Pinpoint the cell where the given text exists, returning its (x, y) midpoint coordinate. 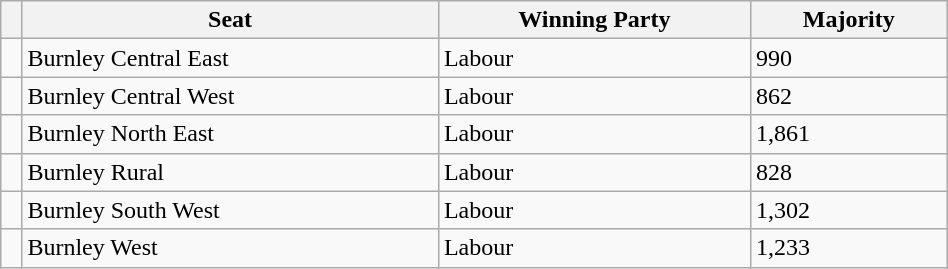
1,302 (848, 210)
1,861 (848, 134)
1,233 (848, 248)
Burnley West (230, 248)
Winning Party (594, 20)
Burnley North East (230, 134)
990 (848, 58)
Burnley Rural (230, 172)
Burnley South West (230, 210)
862 (848, 96)
Burnley Central West (230, 96)
Seat (230, 20)
Majority (848, 20)
Burnley Central East (230, 58)
828 (848, 172)
